Pinpoint the cell where the given text exists, returning its (X, Y) midpoint coordinate. 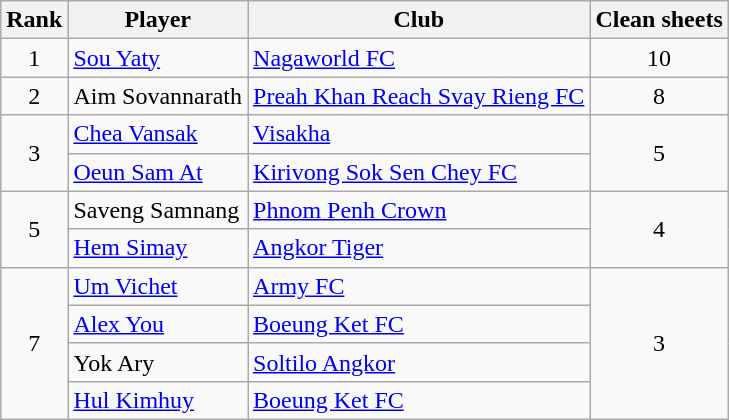
Oeun Sam At (158, 172)
Kirivong Sok Sen Chey FC (419, 172)
2 (34, 96)
Yok Ary (158, 362)
Saveng Samnang (158, 210)
Clean sheets (659, 20)
Aim Sovannarath (158, 96)
Hem Simay (158, 248)
Club (419, 20)
Hul Kimhuy (158, 400)
Um Vichet (158, 286)
Nagaworld FC (419, 58)
Chea Vansak (158, 134)
Sou Yaty (158, 58)
Preah Khan Reach Svay Rieng FC (419, 96)
Phnom Penh Crown (419, 210)
Alex You (158, 324)
Player (158, 20)
7 (34, 343)
Army FC (419, 286)
10 (659, 58)
Angkor Tiger (419, 248)
Soltilo Angkor (419, 362)
1 (34, 58)
4 (659, 229)
8 (659, 96)
Rank (34, 20)
Visakha (419, 134)
